For the text-containing cell, return its midpoint in (X, Y) coordinate format. 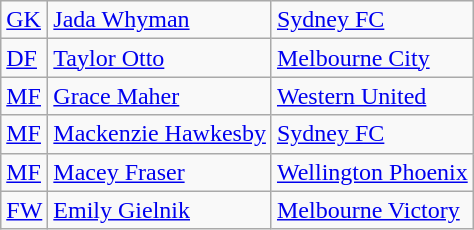
Melbourne Victory (372, 210)
Macey Fraser (160, 172)
Jada Whyman (160, 20)
Taylor Otto (160, 58)
DF (24, 58)
Western United (372, 96)
Mackenzie Hawkesby (160, 134)
GK (24, 20)
Wellington Phoenix (372, 172)
FW (24, 210)
Melbourne City (372, 58)
Emily Gielnik (160, 210)
Grace Maher (160, 96)
